Return the (X, Y) coordinate for the center point of the cell that contains the specified text.  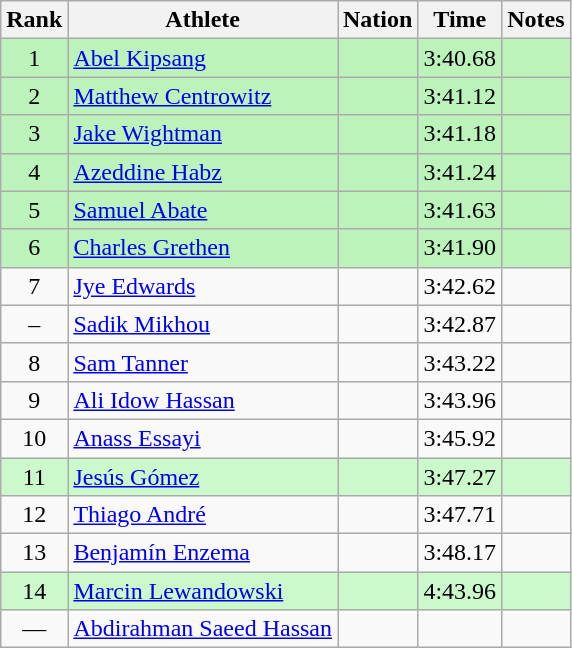
10 (34, 438)
Ali Idow Hassan (203, 400)
3:43.96 (460, 400)
6 (34, 248)
9 (34, 400)
Time (460, 20)
3:41.18 (460, 134)
Athlete (203, 20)
5 (34, 210)
3:47.27 (460, 477)
13 (34, 553)
Azeddine Habz (203, 172)
Anass Essayi (203, 438)
Rank (34, 20)
3:42.62 (460, 286)
Thiago André (203, 515)
3:41.90 (460, 248)
8 (34, 362)
Jake Wightman (203, 134)
— (34, 629)
12 (34, 515)
3:47.71 (460, 515)
3:41.24 (460, 172)
2 (34, 96)
Jesús Gómez (203, 477)
Sadik Mikhou (203, 324)
Notes (536, 20)
Samuel Abate (203, 210)
3:42.87 (460, 324)
4:43.96 (460, 591)
3:40.68 (460, 58)
3 (34, 134)
14 (34, 591)
3:41.63 (460, 210)
Nation (378, 20)
Sam Tanner (203, 362)
Marcin Lewandowski (203, 591)
Matthew Centrowitz (203, 96)
4 (34, 172)
1 (34, 58)
Jye Edwards (203, 286)
– (34, 324)
3:48.17 (460, 553)
Charles Grethen (203, 248)
11 (34, 477)
3:45.92 (460, 438)
3:43.22 (460, 362)
3:41.12 (460, 96)
7 (34, 286)
Benjamín Enzema (203, 553)
Abdirahman Saeed Hassan (203, 629)
Abel Kipsang (203, 58)
